Capture the cell that displays the provided text and extract its (x, y) central coordinate. 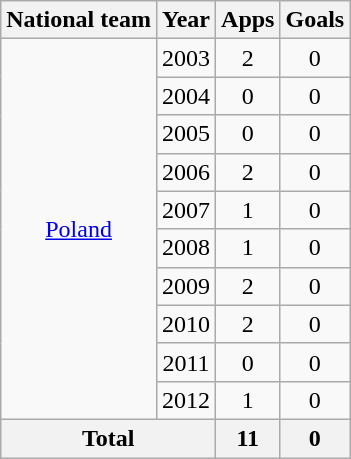
National team (79, 20)
2011 (186, 362)
11 (248, 438)
2009 (186, 286)
2006 (186, 172)
2007 (186, 210)
2004 (186, 96)
2010 (186, 324)
Year (186, 20)
2008 (186, 248)
2012 (186, 400)
2005 (186, 134)
2003 (186, 58)
Apps (248, 20)
Total (108, 438)
Goals (315, 20)
Poland (79, 230)
